Detect which cell encompasses the target text, then output its [X, Y] center coordinate. 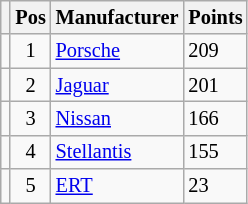
166 [215, 118]
155 [215, 152]
Pos [30, 17]
Jaguar [118, 85]
3 [30, 118]
209 [215, 51]
1 [30, 51]
5 [30, 186]
ERT [118, 186]
Nissan [118, 118]
2 [30, 85]
4 [30, 152]
Porsche [118, 51]
Stellantis [118, 152]
201 [215, 85]
23 [215, 186]
Points [215, 17]
Manufacturer [118, 17]
